Pinpoint the cell where the given text exists, returning its (X, Y) midpoint coordinate. 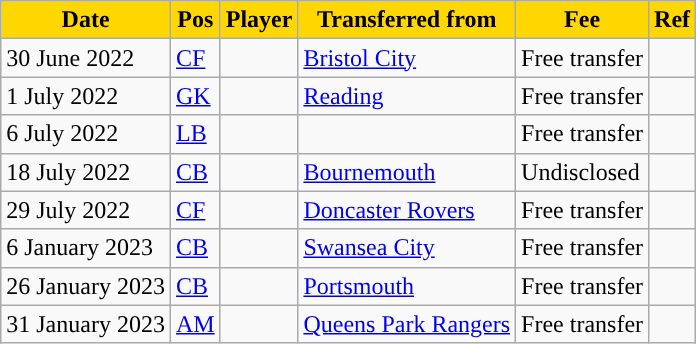
18 July 2022 (86, 172)
LB (195, 134)
30 June 2022 (86, 58)
Reading (407, 96)
Portsmouth (407, 286)
Pos (195, 20)
GK (195, 96)
Date (86, 20)
Bristol City (407, 58)
Ref (672, 20)
1 July 2022 (86, 96)
Swansea City (407, 248)
6 July 2022 (86, 134)
Bournemouth (407, 172)
Player (259, 20)
Undisclosed (582, 172)
Doncaster Rovers (407, 210)
AM (195, 324)
Fee (582, 20)
26 January 2023 (86, 286)
29 July 2022 (86, 210)
6 January 2023 (86, 248)
Transferred from (407, 20)
31 January 2023 (86, 324)
Queens Park Rangers (407, 324)
